For the text-containing cell, return its midpoint in (X, Y) coordinate format. 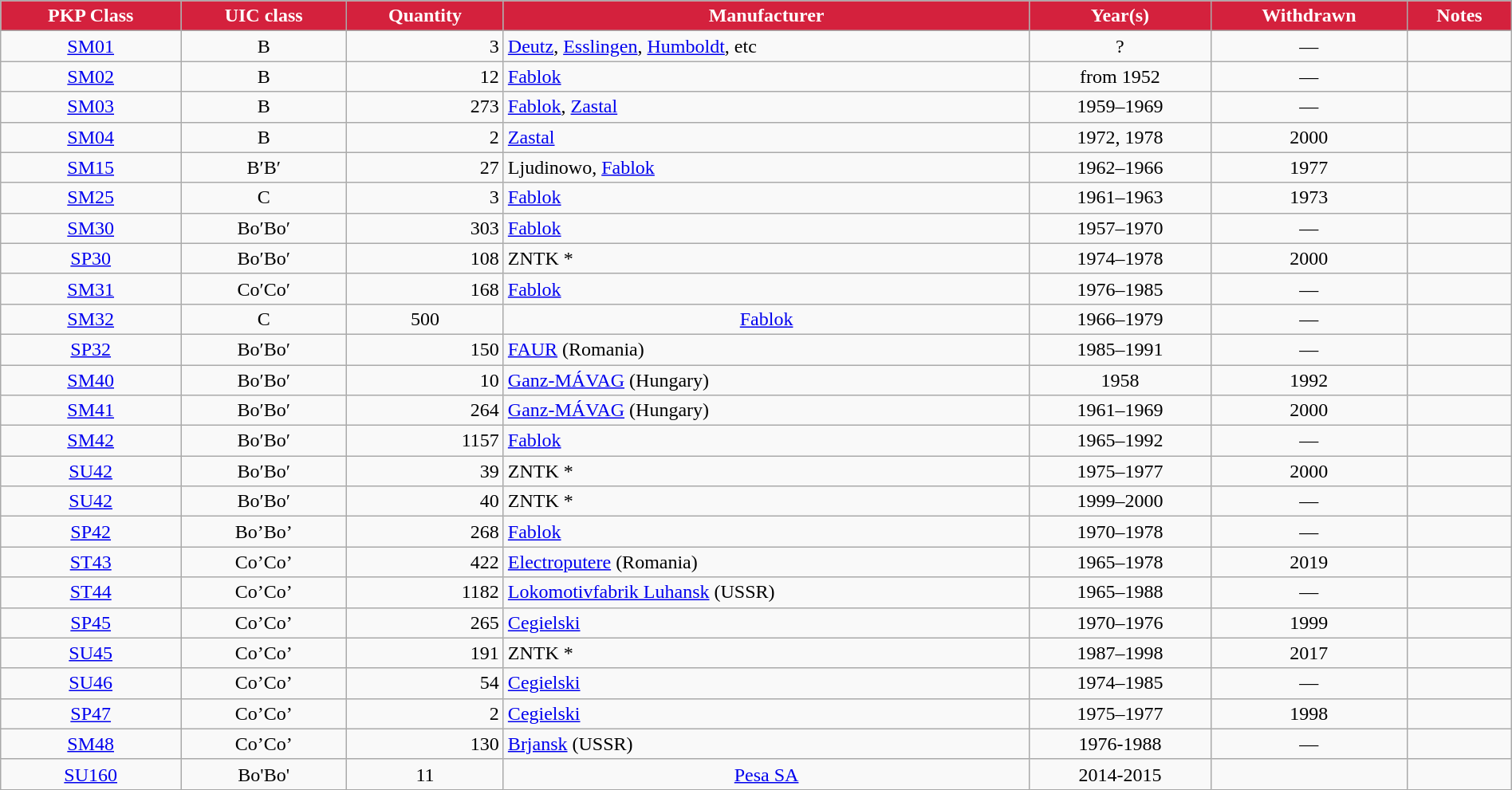
1972, 1978 (1120, 137)
? (1120, 46)
12 (426, 77)
1973 (1309, 198)
Brjansk (USSR) (766, 744)
Bo’Bo’ (264, 532)
B′B′ (264, 167)
SU160 (91, 774)
Co′Co′ (264, 289)
Quantity (426, 16)
SM15 (91, 167)
Ljudinowo, Fablok (766, 167)
1962–1966 (1120, 167)
11 (426, 774)
SM01 (91, 46)
ST43 (91, 562)
SP32 (91, 349)
1999–2000 (1120, 501)
191 (426, 653)
1976–1985 (1120, 289)
SM48 (91, 744)
Bo'Bo' (264, 774)
1999 (1309, 623)
1961–1969 (1120, 411)
Pesa SA (766, 774)
10 (426, 380)
422 (426, 562)
SP47 (91, 713)
SM42 (91, 441)
Year(s) (1120, 16)
500 (426, 319)
SP30 (91, 258)
UIC class (264, 16)
2014-2015 (1120, 774)
SP45 (91, 623)
Electroputere (Romania) (766, 562)
from 1952 (1120, 77)
1965–1988 (1120, 592)
Zastal (766, 137)
39 (426, 471)
264 (426, 411)
SP42 (91, 532)
SM31 (91, 289)
1970–1976 (1120, 623)
SM25 (91, 198)
108 (426, 258)
303 (426, 228)
Lokomotivfabrik Luhansk (USSR) (766, 592)
1974–1985 (1120, 683)
Manufacturer (766, 16)
Deutz, Esslingen, Humboldt, etc (766, 46)
SM04 (91, 137)
Withdrawn (1309, 16)
Fablok, Zastal (766, 107)
1959–1969 (1120, 107)
27 (426, 167)
265 (426, 623)
2017 (1309, 653)
2019 (1309, 562)
40 (426, 501)
ST44 (91, 592)
SU46 (91, 683)
1958 (1120, 380)
1976-1988 (1120, 744)
1977 (1309, 167)
SU45 (91, 653)
1998 (1309, 713)
SM03 (91, 107)
1965–1992 (1120, 441)
1966–1979 (1120, 319)
150 (426, 349)
SM41 (91, 411)
1974–1978 (1120, 258)
Notes (1459, 16)
1992 (1309, 380)
SM40 (91, 380)
168 (426, 289)
1157 (426, 441)
SM02 (91, 77)
1987–1998 (1120, 653)
FAUR (Romania) (766, 349)
54 (426, 683)
1961–1963 (1120, 198)
SM32 (91, 319)
1970–1978 (1120, 532)
1957–1970 (1120, 228)
SM30 (91, 228)
268 (426, 532)
130 (426, 744)
273 (426, 107)
1965–1978 (1120, 562)
1985–1991 (1120, 349)
PKP Class (91, 16)
1182 (426, 592)
